Output the [x, y] coordinate of the center of the cell containing the given text.  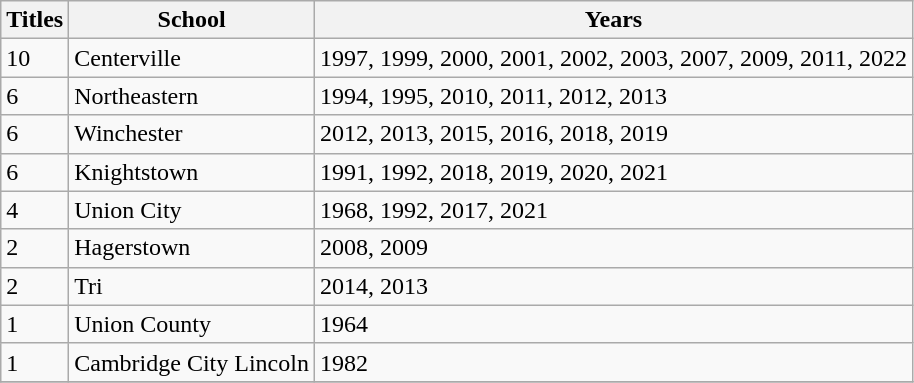
Union County [192, 324]
Years [613, 20]
Union City [192, 210]
2008, 2009 [613, 248]
School [192, 20]
Knightstown [192, 172]
Cambridge City Lincoln [192, 362]
1997, 1999, 2000, 2001, 2002, 2003, 2007, 2009, 2011, 2022 [613, 58]
2014, 2013 [613, 286]
1982 [613, 362]
1968, 1992, 2017, 2021 [613, 210]
1964 [613, 324]
Winchester [192, 134]
2012, 2013, 2015, 2016, 2018, 2019 [613, 134]
4 [35, 210]
10 [35, 58]
Northeastern [192, 96]
Titles [35, 20]
Centerville [192, 58]
Tri [192, 286]
1994, 1995, 2010, 2011, 2012, 2013 [613, 96]
1991, 1992, 2018, 2019, 2020, 2021 [613, 172]
Hagerstown [192, 248]
